Return [X, Y] of the center of cell containing provided text 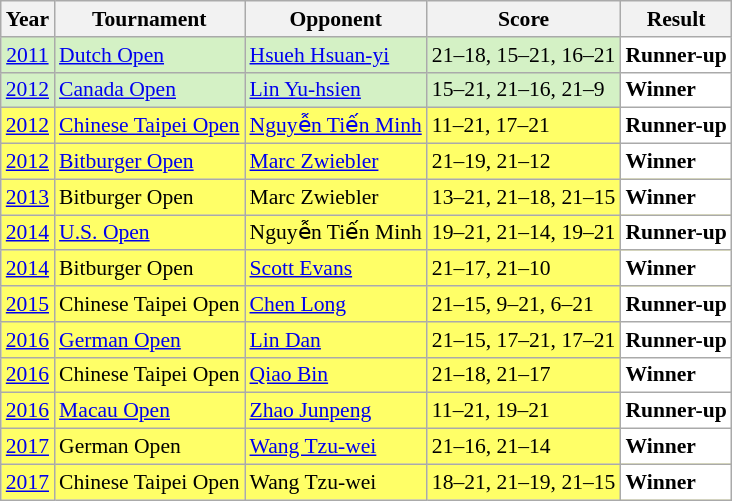
21–19, 21–12 [524, 162]
Score [524, 19]
21–16, 21–14 [524, 447]
Dutch Open [149, 55]
21–18, 21–17 [524, 375]
2013 [28, 197]
Macau Open [149, 411]
11–21, 17–21 [524, 126]
21–18, 15–21, 16–21 [524, 55]
U.S. Open [149, 233]
Year [28, 19]
2015 [28, 304]
11–21, 19–21 [524, 411]
Qiao Bin [335, 375]
21–15, 9–21, 6–21 [524, 304]
13–21, 21–18, 21–15 [524, 197]
18–21, 21–19, 21–15 [524, 482]
Hsueh Hsuan-yi [335, 55]
Result [676, 19]
Scott Evans [335, 269]
15–21, 21–16, 21–9 [524, 90]
Canada Open [149, 90]
Chen Long [335, 304]
Lin Dan [335, 340]
Tournament [149, 19]
Lin Yu-hsien [335, 90]
2011 [28, 55]
19–21, 21–14, 19–21 [524, 233]
21–17, 21–10 [524, 269]
Zhao Junpeng [335, 411]
Opponent [335, 19]
21–15, 17–21, 17–21 [524, 340]
